Output the (X, Y) coordinate of the center of the cell containing the given text.  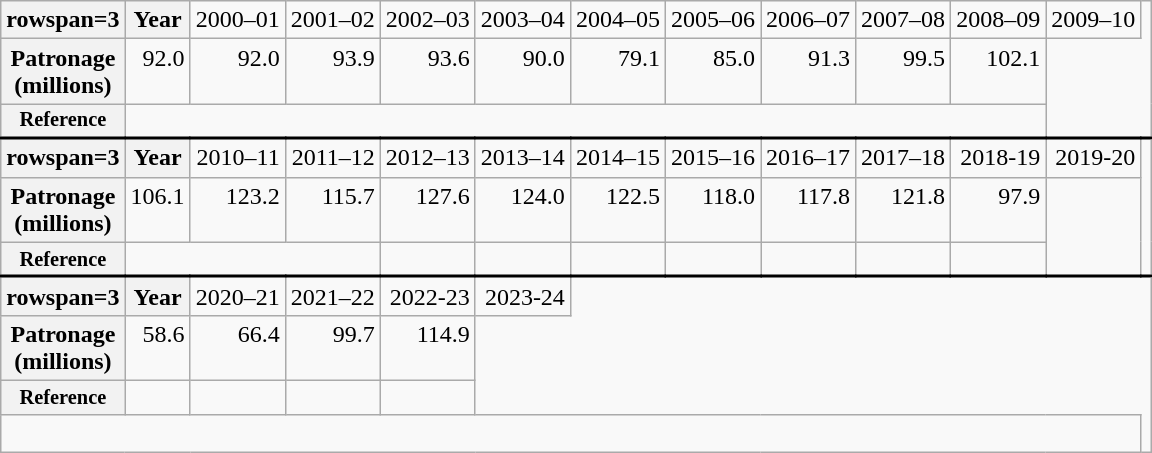
2017–18 (904, 158)
99.7 (332, 348)
118.0 (712, 210)
2021–22 (332, 296)
121.8 (904, 210)
127.6 (428, 210)
122.5 (618, 210)
2022-23 (428, 296)
106.1 (158, 210)
2011–12 (332, 158)
115.7 (332, 210)
2005–06 (712, 20)
102.1 (998, 72)
2012–13 (428, 158)
124.0 (522, 210)
2018-19 (998, 158)
2008–09 (998, 20)
2003–04 (522, 20)
114.9 (428, 348)
2002–03 (428, 20)
99.5 (904, 72)
2007–08 (904, 20)
2006–07 (808, 20)
93.9 (332, 72)
2013–14 (522, 158)
117.8 (808, 210)
66.4 (238, 348)
79.1 (618, 72)
90.0 (522, 72)
2015–16 (712, 158)
97.9 (998, 210)
2020–21 (238, 296)
2001–02 (332, 20)
2000–01 (238, 20)
2004–05 (618, 20)
2019-20 (1094, 158)
91.3 (808, 72)
2014–15 (618, 158)
2010–11 (238, 158)
2023-24 (522, 296)
123.2 (238, 210)
2009–10 (1094, 20)
85.0 (712, 72)
2016–17 (808, 158)
93.6 (428, 72)
58.6 (158, 348)
